Locate the cell with the specified text and output its (X, Y) center coordinate. 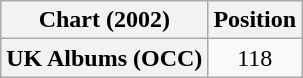
Chart (2002) (104, 20)
UK Albums (OCC) (104, 58)
118 (255, 58)
Position (255, 20)
